Determine the (X, Y) coordinate at the center of the cell enclosing the given text.  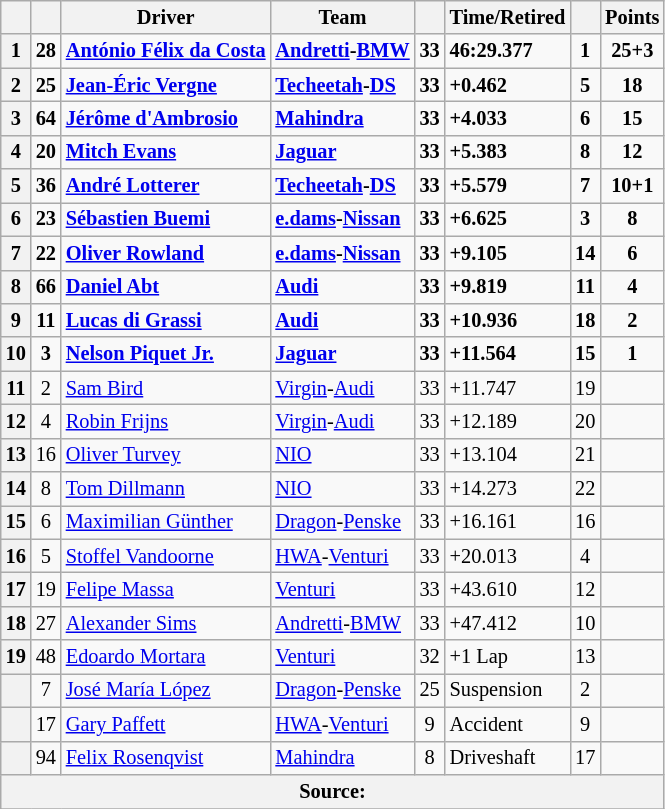
25+3 (632, 51)
+12.189 (508, 421)
José María López (166, 690)
94 (46, 758)
Oliver Rowland (166, 253)
Mitch Evans (166, 152)
Tom Dillmann (166, 489)
Robin Frijns (166, 421)
+10.936 (508, 320)
Sam Bird (166, 388)
27 (46, 623)
Felix Rosenqvist (166, 758)
Source: (333, 791)
Maximilian Günther (166, 522)
64 (46, 118)
Driver (166, 17)
Edoardo Mortara (166, 657)
+20.013 (508, 556)
+47.412 (508, 623)
Nelson Piquet Jr. (166, 354)
Oliver Turvey (166, 455)
Team (342, 17)
Points (632, 17)
Time/Retired (508, 17)
André Lotterer (166, 186)
21 (585, 455)
36 (46, 186)
23 (46, 219)
28 (46, 51)
+14.273 (508, 489)
Jérôme d'Ambrosio (166, 118)
+13.104 (508, 455)
+6.625 (508, 219)
46:29.377 (508, 51)
Alexander Sims (166, 623)
+4.033 (508, 118)
Felipe Massa (166, 589)
+9.819 (508, 287)
Stoffel Vandoorne (166, 556)
32 (430, 657)
Suspension (508, 690)
+1 Lap (508, 657)
+5.383 (508, 152)
66 (46, 287)
+0.462 (508, 85)
António Félix da Costa (166, 51)
+5.579 (508, 186)
Gary Paffett (166, 724)
+11.564 (508, 354)
48 (46, 657)
Jean-Éric Vergne (166, 85)
+9.105 (508, 253)
+16.161 (508, 522)
Daniel Abt (166, 287)
+11.747 (508, 388)
Sébastien Buemi (166, 219)
Lucas di Grassi (166, 320)
Accident (508, 724)
Driveshaft (508, 758)
10+1 (632, 186)
+43.610 (508, 589)
